For the text-containing cell, return its midpoint in [x, y] coordinate format. 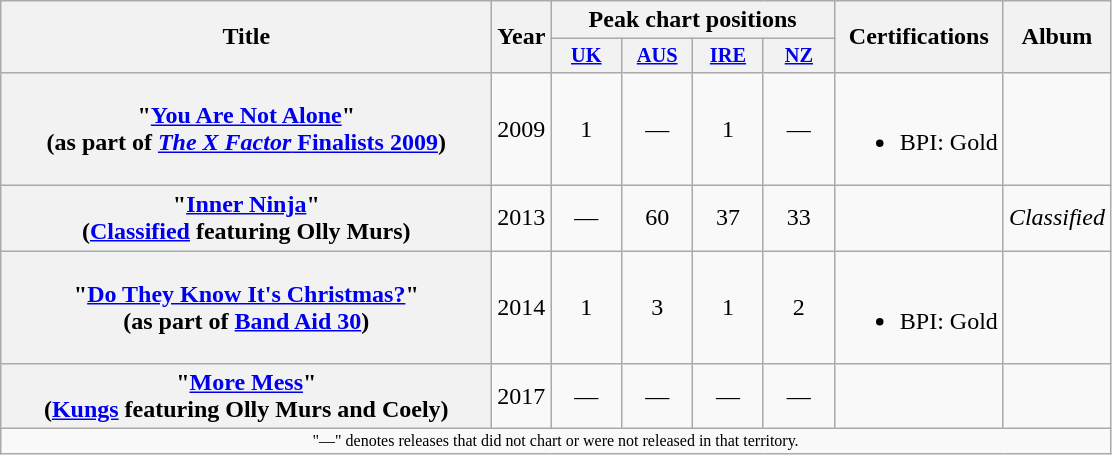
60 [658, 218]
"Do They Know It's Christmas?"(as part of Band Aid 30) [246, 308]
2009 [522, 128]
2 [798, 308]
3 [658, 308]
AUS [658, 56]
IRE [728, 56]
"More Mess"(Kungs featuring Olly Murs and Coely) [246, 396]
37 [728, 218]
NZ [798, 56]
UK [586, 56]
Peak chart positions [692, 20]
2014 [522, 308]
2017 [522, 396]
Certifications [918, 37]
"You Are Not Alone"(as part of The X Factor Finalists 2009) [246, 128]
"Inner Ninja"(Classified featuring Olly Murs) [246, 218]
"—" denotes releases that did not chart or were not released in that territory. [556, 441]
Album [1056, 37]
Title [246, 37]
33 [798, 218]
Classified [1056, 218]
2013 [522, 218]
Year [522, 37]
